Locate the cell with the specified text and output its (X, Y) center coordinate. 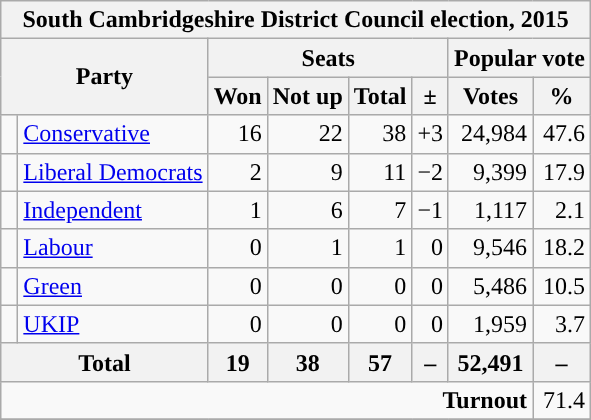
7 (380, 210)
Green (113, 286)
10.5 (562, 286)
18.2 (562, 248)
19 (238, 362)
5,486 (490, 286)
52,491 (490, 362)
2 (238, 172)
3.7 (562, 324)
South Cambridgeshire District Council election, 2015 (296, 20)
71.4 (562, 400)
−1 (430, 210)
−2 (430, 172)
47.6 (562, 134)
Party (104, 77)
17.9 (562, 172)
± (430, 96)
UKIP (113, 324)
Liberal Democrats (113, 172)
Conservative (113, 134)
1,117 (490, 210)
+3 (430, 134)
Labour (113, 248)
22 (308, 134)
Votes (490, 96)
Turnout (267, 400)
11 (380, 172)
Independent (113, 210)
9,399 (490, 172)
6 (308, 210)
57 (380, 362)
9 (308, 172)
Popular vote (519, 58)
9,546 (490, 248)
Won (238, 96)
16 (238, 134)
1,959 (490, 324)
% (562, 96)
24,984 (490, 134)
2.1 (562, 210)
Seats (328, 58)
Not up (308, 96)
